Search for the cell housing the specified text and yield its [X, Y] center coordinate. 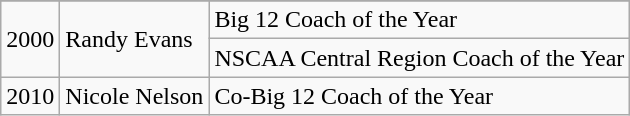
Co-Big 12 Coach of the Year [420, 96]
2010 [30, 96]
Nicole Nelson [134, 96]
Big 12 Coach of the Year [420, 20]
NSCAA Central Region Coach of the Year [420, 58]
Randy Evans [134, 39]
2000 [30, 39]
